Pinpoint the cell where the given text exists, returning its [X, Y] midpoint coordinate. 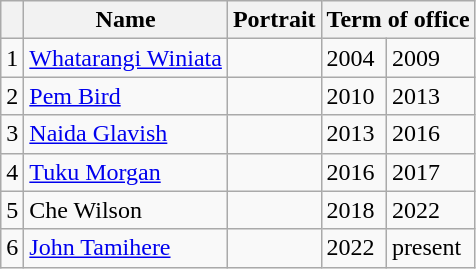
5 [12, 210]
2017 [430, 172]
6 [12, 248]
2018 [354, 210]
Name [126, 20]
Whatarangi Winiata [126, 58]
Term of office [398, 20]
Portrait [274, 20]
3 [12, 134]
Naida Glavish [126, 134]
Tuku Morgan [126, 172]
2010 [354, 96]
present [430, 248]
4 [12, 172]
1 [12, 58]
2004 [354, 58]
Che Wilson [126, 210]
2 [12, 96]
Pem Bird [126, 96]
2009 [430, 58]
John Tamihere [126, 248]
